Capture the cell that displays the provided text and extract its (X, Y) central coordinate. 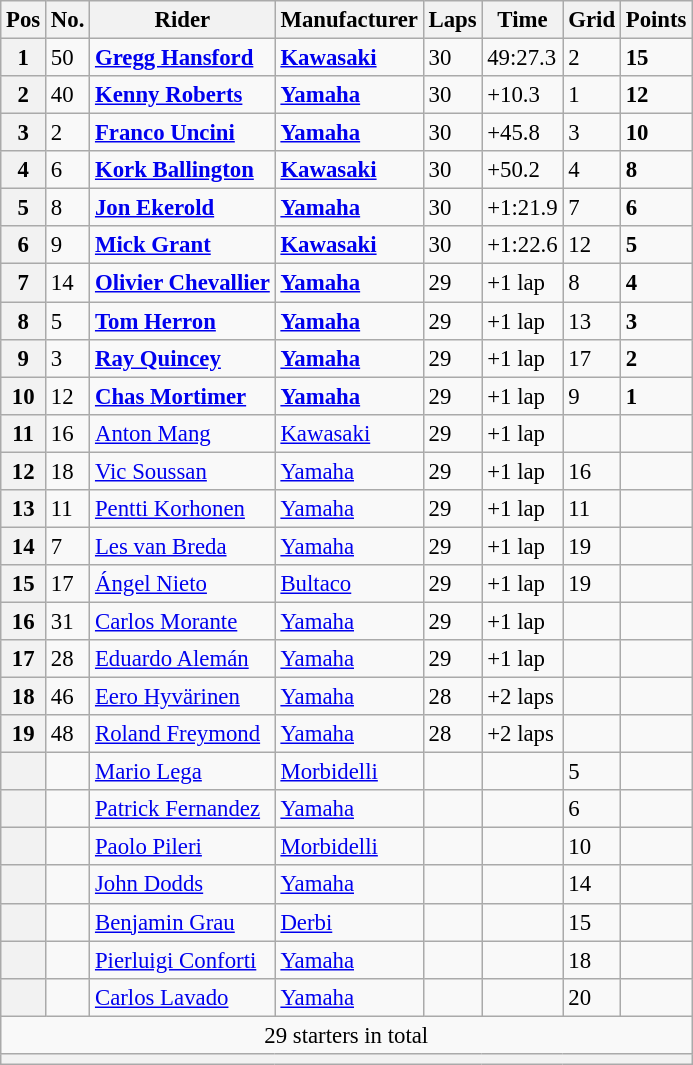
Roland Freymond (182, 734)
46 (68, 697)
Vic Soussan (182, 471)
Ángel Nieto (182, 584)
Gregg Hansford (182, 58)
Eduardo Alemán (182, 659)
Kork Ballington (182, 170)
Eero Hyvärinen (182, 697)
Carlos Lavado (182, 997)
Ray Quincey (182, 358)
+10.3 (522, 95)
Pos (24, 20)
Points (656, 20)
Rider (182, 20)
40 (68, 95)
Mick Grant (182, 245)
49:27.3 (522, 58)
+50.2 (522, 170)
No. (68, 20)
Mario Lega (182, 772)
20 (592, 997)
Grid (592, 20)
John Dodds (182, 885)
48 (68, 734)
Carlos Morante (182, 621)
+1:21.9 (522, 208)
31 (68, 621)
Kenny Roberts (182, 95)
Time (522, 20)
Jon Ekerold (182, 208)
50 (68, 58)
Bultaco (349, 584)
Manufacturer (349, 20)
Anton Mang (182, 433)
Paolo Pileri (182, 847)
Benjamin Grau (182, 922)
29 starters in total (346, 1035)
Pierluigi Conforti (182, 960)
+1:22.6 (522, 245)
Olivier Chevallier (182, 283)
+45.8 (522, 133)
Pentti Korhonen (182, 509)
Franco Uncini (182, 133)
Patrick Fernandez (182, 809)
Tom Herron (182, 321)
Les van Breda (182, 546)
Chas Mortimer (182, 396)
Laps (452, 20)
Derbi (349, 922)
